For the text-containing cell, return its midpoint in (x, y) coordinate format. 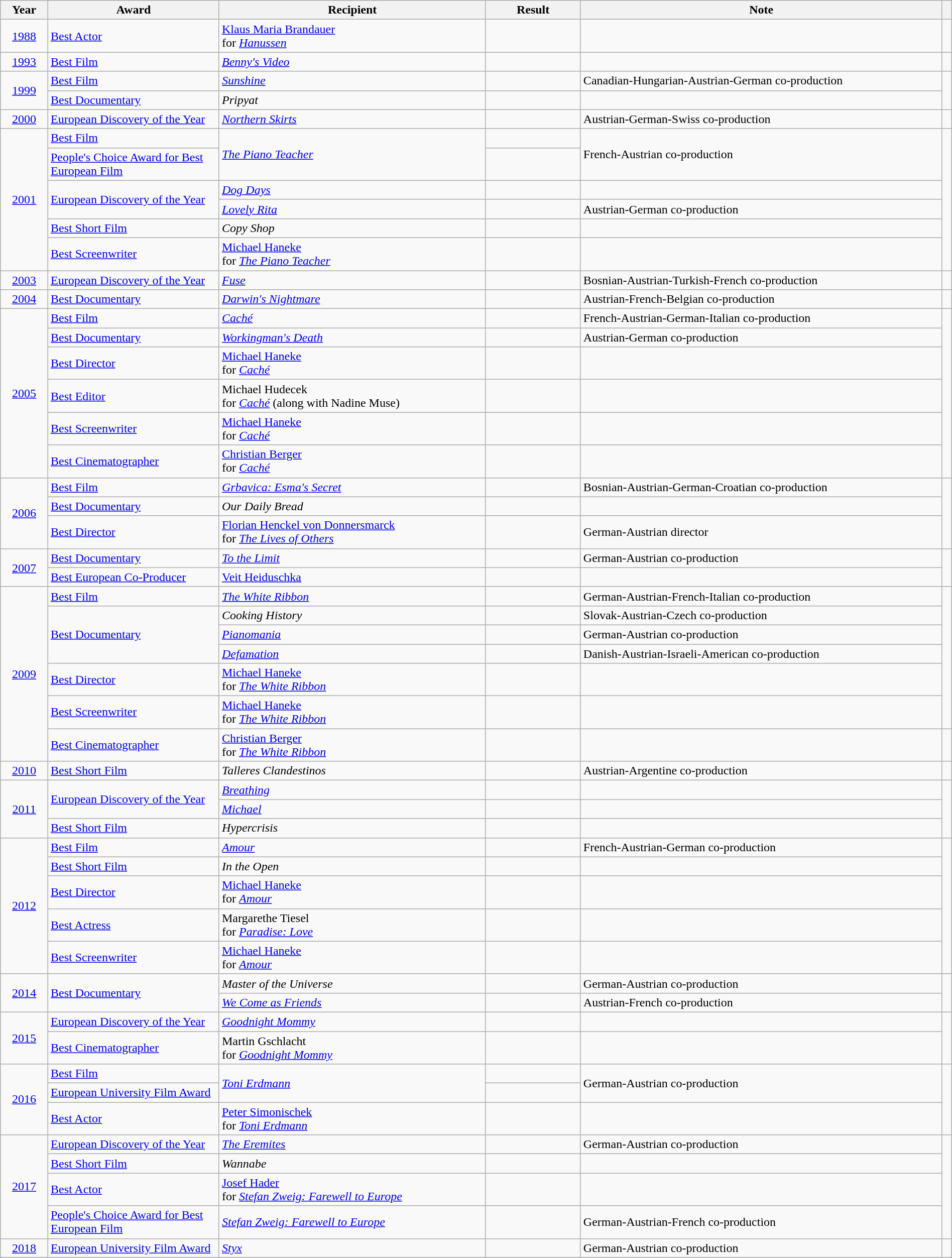
Copy Shop (352, 228)
The Piano Teacher (352, 155)
Klaus Maria Brandauerfor Hanussen (352, 36)
Slovak-Austrian-Czech co-production (761, 615)
Austrian-French co-production (761, 1002)
2001 (24, 199)
Fuse (352, 280)
Darwin's Nightmare (352, 299)
Christian Bergerfor Caché (352, 461)
Defamation (352, 653)
Pripyat (352, 100)
Bosnian-Austrian-German-Croatian co-production (761, 487)
Best Editor (134, 396)
Workingman's Death (352, 337)
2007 (24, 567)
Martin Gschlachtfor Goodnight Mommy (352, 1048)
Pianomania (352, 634)
Christian Bergerfor The White Ribbon (352, 745)
Best Actress (134, 925)
Austrian-Argentine co-production (761, 771)
In the Open (352, 866)
Michael (352, 809)
Canadian-Hungarian-Austrian-German co-production (761, 81)
Danish-Austrian-Israeli-American co-production (761, 653)
Veit Heiduschka (352, 577)
2005 (24, 393)
Styx (352, 1248)
2010 (24, 771)
Grbavica: Esma's Secret (352, 487)
Talleres Clandestinos (352, 771)
Result (533, 10)
The Eremites (352, 1145)
Our Daily Bread (352, 506)
1988 (24, 36)
Wannabe (352, 1164)
Michael Hanekefor The Piano Teacher (352, 254)
Recipient (352, 10)
Austrian-French-Belgian co-production (761, 299)
Dog Days (352, 190)
2017 (24, 1187)
Best European Co-Producer (134, 577)
Michael Hudecekfor Caché (along with Nadine Muse) (352, 396)
German-Austrian-French-Italian co-production (761, 596)
Peter Simonischekfor Toni Erdmann (352, 1119)
2012 (24, 906)
1999 (24, 90)
Sunshine (352, 81)
Cooking History (352, 615)
We Come as Friends (352, 1002)
Bosnian-Austrian-Turkish-French co-production (761, 280)
Lovely Rita (352, 209)
French-Austrian-German-Italian co-production (761, 318)
Stefan Zweig: Farewell to Europe (352, 1222)
2018 (24, 1248)
Award (134, 10)
Goodnight Mommy (352, 1021)
Florian Henckel von Donnersmarckfor The Lives of Others (352, 532)
2009 (24, 674)
To the Limit (352, 558)
German-Austrian director (761, 532)
2015 (24, 1038)
Margarethe Tieselfor Paradise: Love (352, 925)
French-Austrian-German co-production (761, 847)
Hypercrisis (352, 828)
Amour (352, 847)
2003 (24, 280)
German-Austrian-French co-production (761, 1222)
Austrian-German-Swiss co-production (761, 119)
French-Austrian co-production (761, 155)
Breathing (352, 790)
Note (761, 10)
2016 (24, 1100)
Master of the Universe (352, 983)
Benny's Video (352, 62)
The White Ribbon (352, 596)
2004 (24, 299)
Josef Haderfor Stefan Zweig: Farewell to Europe (352, 1189)
2014 (24, 993)
2006 (24, 513)
2000 (24, 119)
Northern Skirts (352, 119)
Year (24, 10)
Toni Erdmann (352, 1083)
2011 (24, 809)
Caché (352, 318)
1993 (24, 62)
